Locate the cell with the specified text and output its [X, Y] center coordinate. 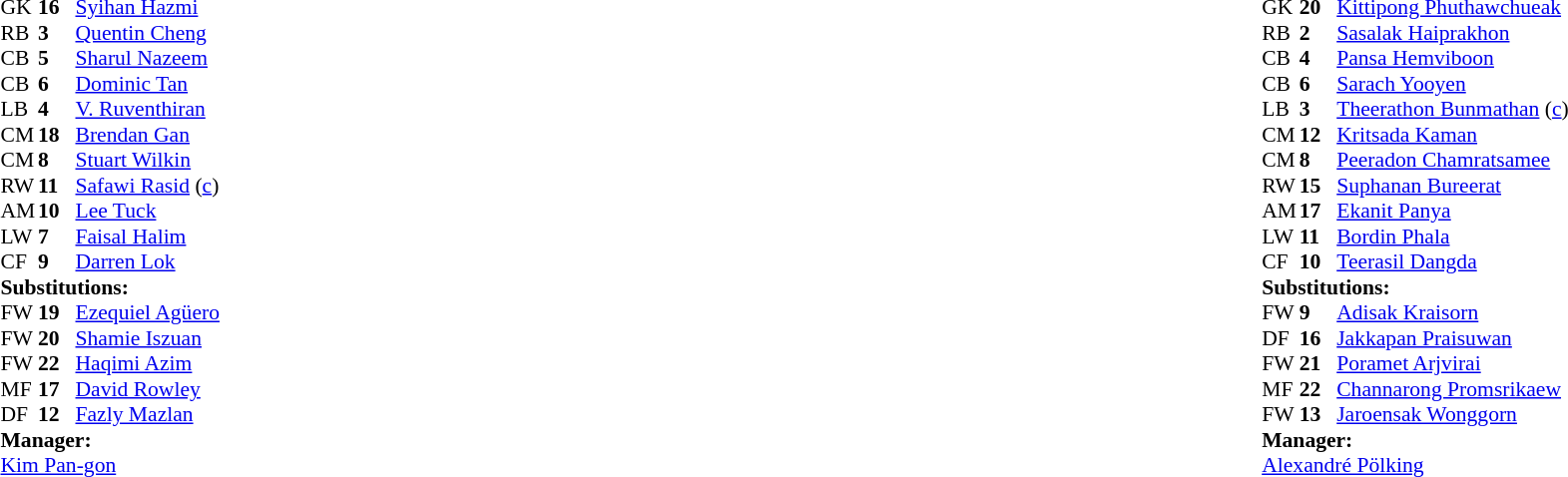
Sharul Nazeem [148, 59]
Haqimi Azim [148, 364]
19 [57, 312]
Substitutions: [110, 287]
Brendan Gan [148, 135]
21 [1318, 364]
Ezequiel Agüero [148, 312]
V. Ruventhiran [148, 109]
Quentin Cheng [148, 33]
Faisal Halim [148, 237]
Shamie Iszuan [148, 338]
20 [57, 338]
Stuart Wilkin [148, 161]
13 [1318, 414]
15 [1318, 186]
2 [1318, 33]
5 [57, 59]
Manager: [110, 440]
Safawi Rasid (c) [148, 186]
18 [57, 135]
Dominic Tan [148, 84]
Fazly Mazlan [148, 414]
7 [57, 237]
16 [1318, 338]
Lee Tuck [148, 211]
Darren Lok [148, 262]
David Rowley [148, 389]
